Detect which cell encompasses the target text, then output its [X, Y] center coordinate. 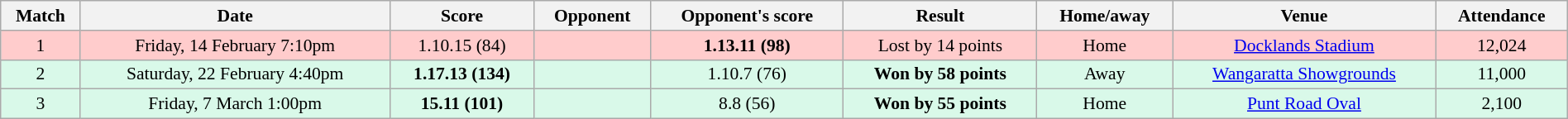
12,024 [1502, 45]
Date [235, 16]
Wangaratta Showgrounds [1305, 74]
8.8 (56) [748, 104]
Won by 55 points [940, 104]
Friday, 7 March 1:00pm [235, 104]
Score [461, 16]
Won by 58 points [940, 74]
1.17.13 (134) [461, 74]
Docklands Stadium [1305, 45]
2 [41, 74]
Home/away [1105, 16]
Away [1105, 74]
15.11 (101) [461, 104]
Attendance [1502, 16]
1.13.11 (98) [748, 45]
1.10.15 (84) [461, 45]
Opponent's score [748, 16]
Opponent [592, 16]
1.10.7 (76) [748, 74]
Venue [1305, 16]
Punt Road Oval [1305, 104]
3 [41, 104]
Result [940, 16]
2,100 [1502, 104]
Saturday, 22 February 4:40pm [235, 74]
Friday, 14 February 7:10pm [235, 45]
Match [41, 16]
Lost by 14 points [940, 45]
11,000 [1502, 74]
1 [41, 45]
